Identify which cell holds the provided text, then report its [x, y] central coordinate. 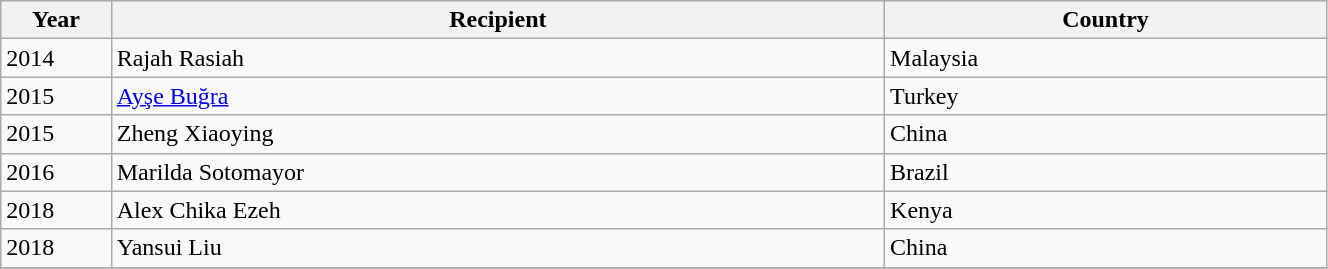
Year [56, 20]
Turkey [1106, 96]
Brazil [1106, 172]
Rajah Rasiah [498, 58]
Yansui Liu [498, 248]
Malaysia [1106, 58]
Alex Chika Ezeh [498, 210]
Marilda Sotomayor [498, 172]
Country [1106, 20]
2014 [56, 58]
Recipient [498, 20]
Zheng Xiaoying [498, 134]
2016 [56, 172]
Ayşe Buğra [498, 96]
Kenya [1106, 210]
